Return (x, y) of the center of cell containing provided text 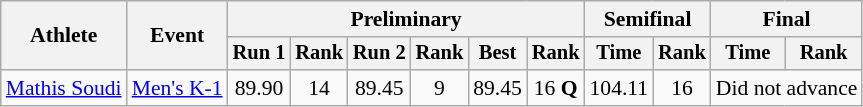
89.90 (260, 88)
Mathis Soudi (64, 88)
Men's K-1 (178, 88)
Athlete (64, 36)
16 (682, 88)
Run 1 (260, 54)
Final (787, 19)
Run 2 (380, 54)
16 Q (556, 88)
Semifinal (648, 19)
9 (440, 88)
Preliminary (406, 19)
104.11 (620, 88)
14 (319, 88)
Event (178, 36)
Best (498, 54)
Did not advance (787, 88)
